Determine the (x, y) coordinate at the center of the cell enclosing the given text.  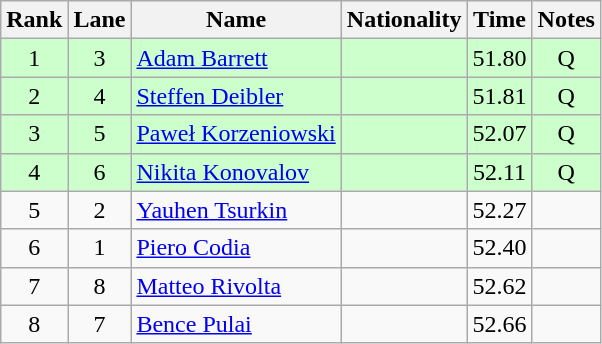
Lane (100, 20)
Yauhen Tsurkin (236, 210)
Nationality (404, 20)
51.81 (500, 96)
52.27 (500, 210)
52.07 (500, 134)
Matteo Rivolta (236, 286)
52.11 (500, 172)
Nikita Konovalov (236, 172)
Piero Codia (236, 248)
52.40 (500, 248)
52.66 (500, 324)
Notes (566, 20)
Name (236, 20)
52.62 (500, 286)
Paweł Korzeniowski (236, 134)
Adam Barrett (236, 58)
Time (500, 20)
Bence Pulai (236, 324)
Steffen Deibler (236, 96)
Rank (34, 20)
51.80 (500, 58)
